Provide the [X, Y] coordinate of the cell's center where the given text is located.  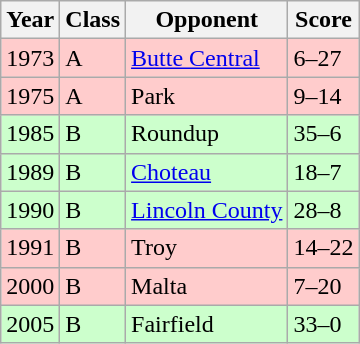
2005 [30, 324]
Roundup [207, 134]
Park [207, 96]
Score [324, 20]
Fairfield [207, 324]
18–7 [324, 172]
Troy [207, 248]
Year [30, 20]
Choteau [207, 172]
35–6 [324, 134]
14–22 [324, 248]
1991 [30, 248]
1985 [30, 134]
7–20 [324, 286]
Lincoln County [207, 210]
1990 [30, 210]
Class [93, 20]
9–14 [324, 96]
Butte Central [207, 58]
6–27 [324, 58]
1973 [30, 58]
33–0 [324, 324]
2000 [30, 286]
Malta [207, 286]
28–8 [324, 210]
1975 [30, 96]
1989 [30, 172]
Opponent [207, 20]
